Locate the cell with the specified text and output its (x, y) center coordinate. 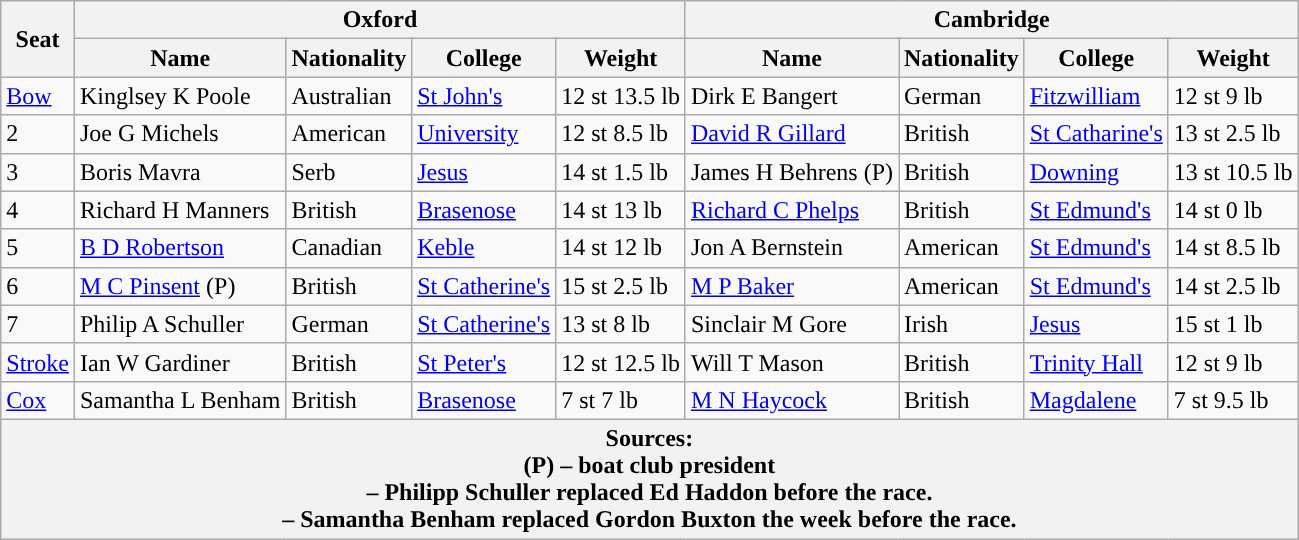
Richard C Phelps (792, 210)
Irish (961, 324)
14 st 13 lb (621, 210)
Sinclair M Gore (792, 324)
Cambridge (992, 20)
St Peter's (484, 362)
7 (38, 324)
St Catharine's (1096, 134)
6 (38, 286)
14 st 2.5 lb (1233, 286)
14 st 8.5 lb (1233, 248)
12 st 12.5 lb (621, 362)
Kinglsey K Poole (180, 96)
Joe G Michels (180, 134)
David R Gillard (792, 134)
15 st 1 lb (1233, 324)
Canadian (349, 248)
12 st 13.5 lb (621, 96)
5 (38, 248)
M N Haycock (792, 400)
Cox (38, 400)
Samantha L Benham (180, 400)
13 st 2.5 lb (1233, 134)
Stroke (38, 362)
Jon A Bernstein (792, 248)
Fitzwilliam (1096, 96)
7 st 7 lb (621, 400)
Downing (1096, 172)
15 st 2.5 lb (621, 286)
7 st 9.5 lb (1233, 400)
2 (38, 134)
Bow (38, 96)
Philip A Schuller (180, 324)
Boris Mavra (180, 172)
Will T Mason (792, 362)
Australian (349, 96)
Dirk E Bangert (792, 96)
14 st 1.5 lb (621, 172)
Oxford (380, 20)
Trinity Hall (1096, 362)
3 (38, 172)
Ian W Gardiner (180, 362)
13 st 8 lb (621, 324)
Richard H Manners (180, 210)
Seat (38, 39)
14 st 0 lb (1233, 210)
Magdalene (1096, 400)
Serb (349, 172)
M P Baker (792, 286)
University (484, 134)
B D Robertson (180, 248)
14 st 12 lb (621, 248)
St John's (484, 96)
Keble (484, 248)
4 (38, 210)
13 st 10.5 lb (1233, 172)
12 st 8.5 lb (621, 134)
James H Behrens (P) (792, 172)
M C Pinsent (P) (180, 286)
